Detect which cell encompasses the target text, then output its (x, y) center coordinate. 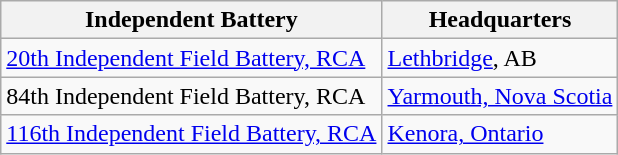
Kenora, Ontario (500, 134)
84th Independent Field Battery, RCA (192, 96)
20th Independent Field Battery, RCA (192, 58)
Lethbridge, AB (500, 58)
Independent Battery (192, 20)
Yarmouth, Nova Scotia (500, 96)
Headquarters (500, 20)
116th Independent Field Battery, RCA (192, 134)
